Search for the cell housing the specified text and yield its [X, Y] center coordinate. 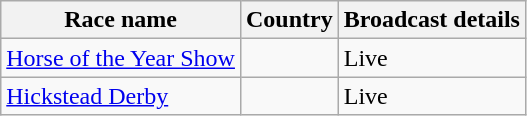
Broadcast details [432, 20]
Hickstead Derby [121, 96]
Country [289, 20]
Horse of the Year Show [121, 58]
Race name [121, 20]
